Find where the given text appears and provide that cell's center as (X, Y) coordinate. 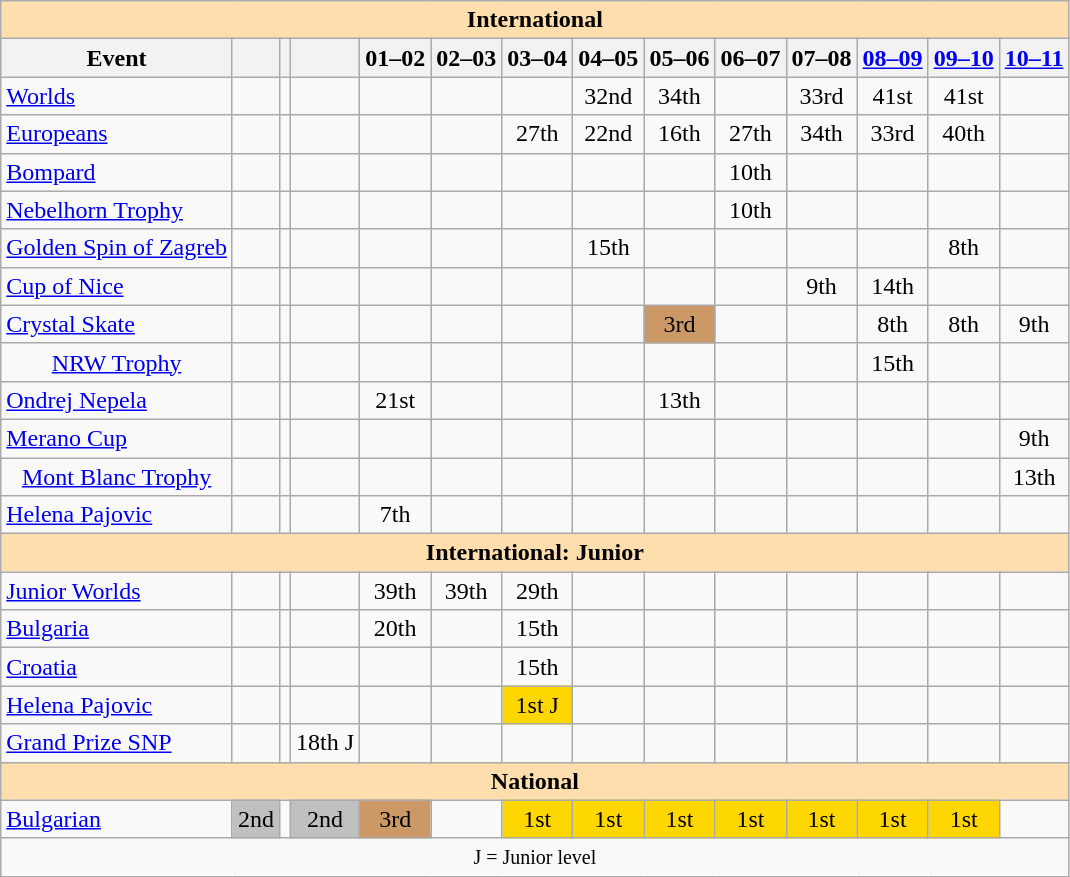
29th (538, 591)
08–09 (892, 58)
10–11 (1034, 58)
Merano Cup (117, 438)
Mont Blanc Trophy (117, 477)
Ondrej Nepela (117, 400)
18th J (326, 743)
J = Junior level (535, 857)
09–10 (964, 58)
Bulgaria (117, 629)
1st J (538, 705)
Croatia (117, 667)
Cup of Nice (117, 286)
Junior Worlds (117, 591)
03–04 (538, 58)
32nd (608, 96)
Worlds (117, 96)
Bompard (117, 172)
International: Junior (535, 553)
14th (892, 286)
Crystal Skate (117, 324)
22nd (608, 134)
40th (964, 134)
21st (396, 400)
Europeans (117, 134)
05–06 (680, 58)
07–08 (822, 58)
20th (396, 629)
Nebelhorn Trophy (117, 210)
Golden Spin of Zagreb (117, 248)
16th (680, 134)
01–02 (396, 58)
7th (396, 515)
06–07 (750, 58)
National (535, 781)
02–03 (466, 58)
04–05 (608, 58)
NRW Trophy (117, 362)
Grand Prize SNP (117, 743)
Bulgarian (117, 819)
International (535, 20)
Event (117, 58)
